Capture the cell that displays the provided text and extract its [X, Y] central coordinate. 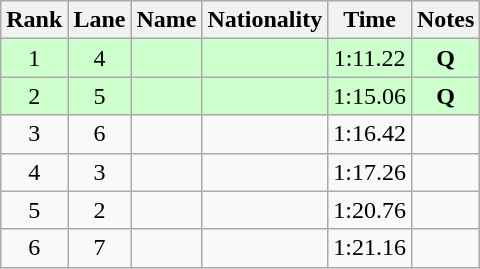
Rank [34, 20]
1:17.26 [370, 172]
Name [166, 20]
Time [370, 20]
1:21.16 [370, 248]
7 [100, 248]
1:15.06 [370, 96]
1:11.22 [370, 58]
Nationality [265, 20]
1 [34, 58]
Lane [100, 20]
1:16.42 [370, 134]
Notes [445, 20]
1:20.76 [370, 210]
